Find where the given text appears and provide that cell's center as [x, y] coordinate. 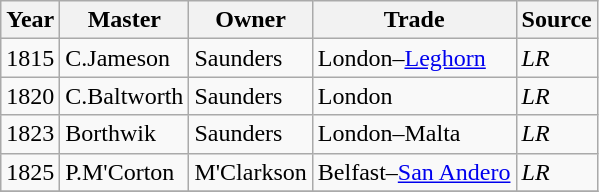
1815 [30, 58]
Trade [414, 20]
Source [556, 20]
C.Baltworth [124, 96]
Borthwik [124, 134]
London–Malta [414, 134]
P.M'Corton [124, 172]
London–Leghorn [414, 58]
1825 [30, 172]
London [414, 96]
Belfast–San Andero [414, 172]
Year [30, 20]
Master [124, 20]
C.Jameson [124, 58]
Owner [250, 20]
1823 [30, 134]
M'Clarkson [250, 172]
1820 [30, 96]
